Identify which cell holds the provided text, then report its [x, y] central coordinate. 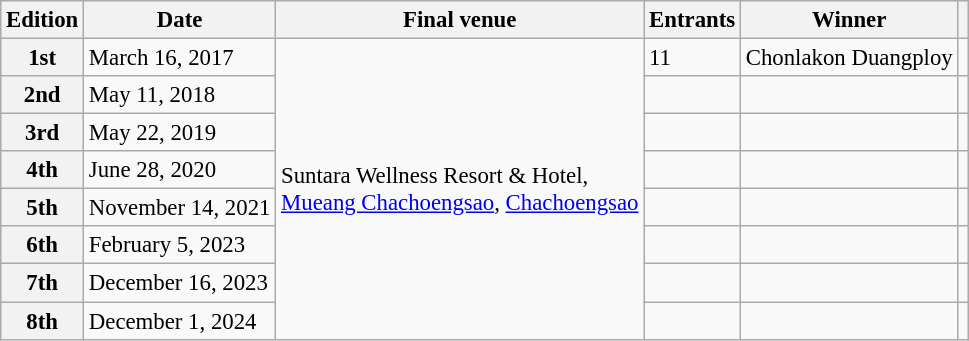
Edition [42, 20]
3rd [42, 133]
May 11, 2018 [180, 95]
Date [180, 20]
Chonlakon Duangploy [849, 58]
1st [42, 58]
Suntara Wellness Resort & Hotel,Mueang Chachoengsao, Chachoengsao [460, 190]
Final venue [460, 20]
8th [42, 321]
7th [42, 283]
March 16, 2017 [180, 58]
Entrants [692, 20]
6th [42, 245]
May 22, 2019 [180, 133]
February 5, 2023 [180, 245]
4th [42, 170]
11 [692, 58]
2nd [42, 95]
December 16, 2023 [180, 283]
December 1, 2024 [180, 321]
November 14, 2021 [180, 208]
5th [42, 208]
June 28, 2020 [180, 170]
Winner [849, 20]
